Provide the (X, Y) coordinate of the cell's center where the given text is located.  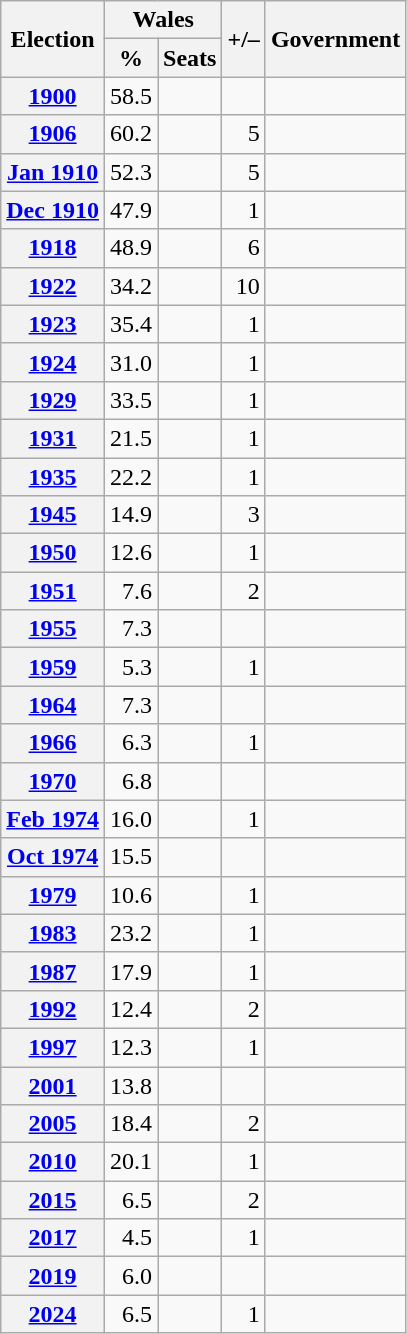
33.5 (130, 400)
60.2 (130, 134)
21.5 (130, 438)
2005 (53, 1124)
2019 (53, 1276)
1951 (53, 591)
47.9 (130, 210)
3 (244, 515)
2010 (53, 1162)
14.9 (130, 515)
5.3 (130, 667)
1918 (53, 248)
Seats (190, 58)
1929 (53, 400)
Election (53, 39)
1931 (53, 438)
1935 (53, 477)
13.8 (130, 1085)
1922 (53, 286)
2017 (53, 1238)
1923 (53, 324)
31.0 (130, 362)
1900 (53, 96)
% (130, 58)
4.5 (130, 1238)
20.1 (130, 1162)
10 (244, 286)
34.2 (130, 286)
2001 (53, 1085)
7.6 (130, 591)
2015 (53, 1200)
1992 (53, 1009)
1955 (53, 629)
+/– (244, 39)
1979 (53, 895)
17.9 (130, 971)
35.4 (130, 324)
58.5 (130, 96)
Dec 1910 (53, 210)
48.9 (130, 248)
18.4 (130, 1124)
52.3 (130, 172)
1906 (53, 134)
1964 (53, 705)
12.6 (130, 553)
Jan 1910 (53, 172)
1997 (53, 1047)
10.6 (130, 895)
23.2 (130, 933)
6.8 (130, 781)
12.4 (130, 1009)
6.3 (130, 743)
1950 (53, 553)
Wales (162, 20)
15.5 (130, 857)
6.0 (130, 1276)
12.3 (130, 1047)
22.2 (130, 477)
6 (244, 248)
1959 (53, 667)
1987 (53, 971)
1970 (53, 781)
Oct 1974 (53, 857)
1983 (53, 933)
2024 (53, 1314)
16.0 (130, 819)
1945 (53, 515)
1924 (53, 362)
Feb 1974 (53, 819)
1966 (53, 743)
Government (335, 39)
